From the cell containing the given text, extract its center point as [X, Y] coordinate. 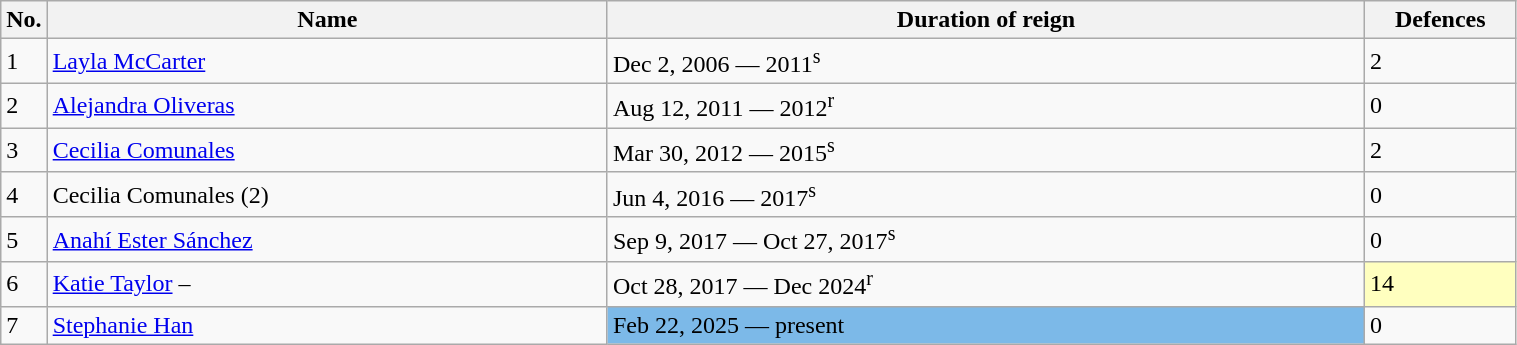
Anahí Ester Sánchez [327, 240]
Name [327, 20]
Katie Taylor – [327, 284]
Sep 9, 2017 — Oct 27, 2017s [986, 240]
Oct 28, 2017 — Dec 2024r [986, 284]
Jun 4, 2016 — 2017s [986, 194]
6 [24, 284]
4 [24, 194]
No. [24, 20]
5 [24, 240]
1 [24, 62]
Duration of reign [986, 20]
Stephanie Han [327, 325]
Dec 2, 2006 — 2011s [986, 62]
Mar 30, 2012 — 2015s [986, 150]
Cecilia Comunales [327, 150]
Defences [1441, 20]
Alejandra Oliveras [327, 106]
3 [24, 150]
Aug 12, 2011 — 2012r [986, 106]
Layla McCarter [327, 62]
Feb 22, 2025 — present [986, 325]
14 [1441, 284]
7 [24, 325]
Cecilia Comunales (2) [327, 194]
